Output the (X, Y) coordinate of the center of the cell containing the given text.  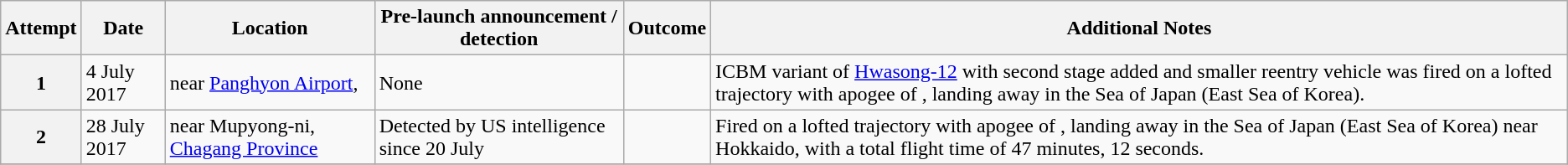
1 (41, 82)
Pre-launch announcement / detection (499, 28)
near Mupyong-ni, Chagang Province (270, 137)
Date (123, 28)
4 July 2017 (123, 82)
2 (41, 137)
Location (270, 28)
near Panghyon Airport, (270, 82)
Attempt (41, 28)
Outcome (667, 28)
28 July 2017 (123, 137)
None (499, 82)
Additional Notes (1139, 28)
Detected by US intelligence since 20 July (499, 137)
